Return the (X, Y) coordinate for the center point of the cell that contains the specified text.  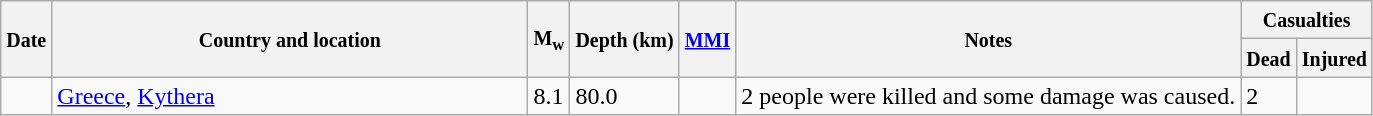
Notes (988, 39)
MMI (708, 39)
80.0 (624, 96)
8.1 (549, 96)
2 people were killed and some damage was caused. (988, 96)
2 (1269, 96)
Casualties (1307, 20)
Injured (1334, 58)
Dead (1269, 58)
Greece, Kythera (290, 96)
Mw (549, 39)
Country and location (290, 39)
Date (26, 39)
Depth (km) (624, 39)
